Capture the cell that displays the provided text and extract its [x, y] central coordinate. 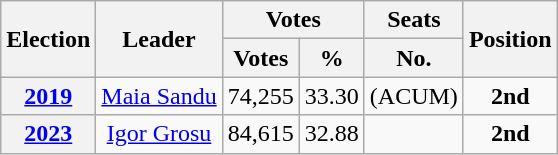
(ACUM) [414, 96]
74,255 [260, 96]
32.88 [332, 134]
Igor Grosu [159, 134]
Maia Sandu [159, 96]
Election [48, 39]
84,615 [260, 134]
2023 [48, 134]
No. [414, 58]
2019 [48, 96]
Seats [414, 20]
Leader [159, 39]
% [332, 58]
33.30 [332, 96]
Position [510, 39]
